Extract the (X, Y) coordinate from the center of the cell holding the provided text.  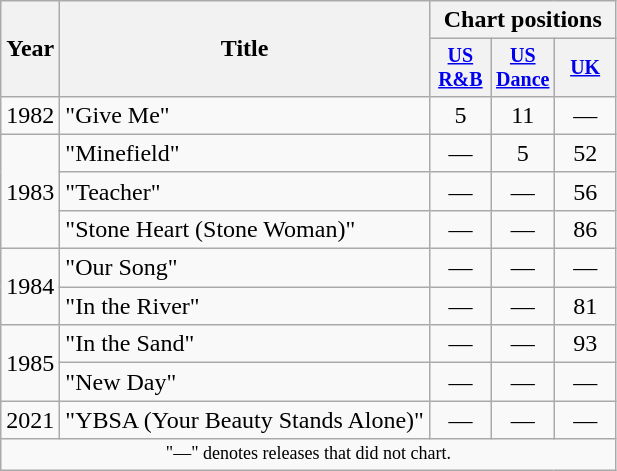
1985 (30, 363)
"New Day" (245, 382)
USDance (522, 68)
"Stone Heart (Stone Woman)" (245, 229)
1982 (30, 115)
56 (585, 191)
"YBSA (Your Beauty Stands Alone)" (245, 420)
"—" denotes releases that did not chart. (308, 454)
52 (585, 153)
"Teacher" (245, 191)
Year (30, 49)
1983 (30, 191)
UK (585, 68)
81 (585, 306)
86 (585, 229)
Title (245, 49)
2021 (30, 420)
"Our Song" (245, 268)
"In the River" (245, 306)
1984 (30, 287)
"Give Me" (245, 115)
USR&B (460, 68)
"Minefield" (245, 153)
"In the Sand" (245, 344)
Chart positions (522, 20)
11 (522, 115)
93 (585, 344)
